Detect which cell encompasses the target text, then output its (X, Y) center coordinate. 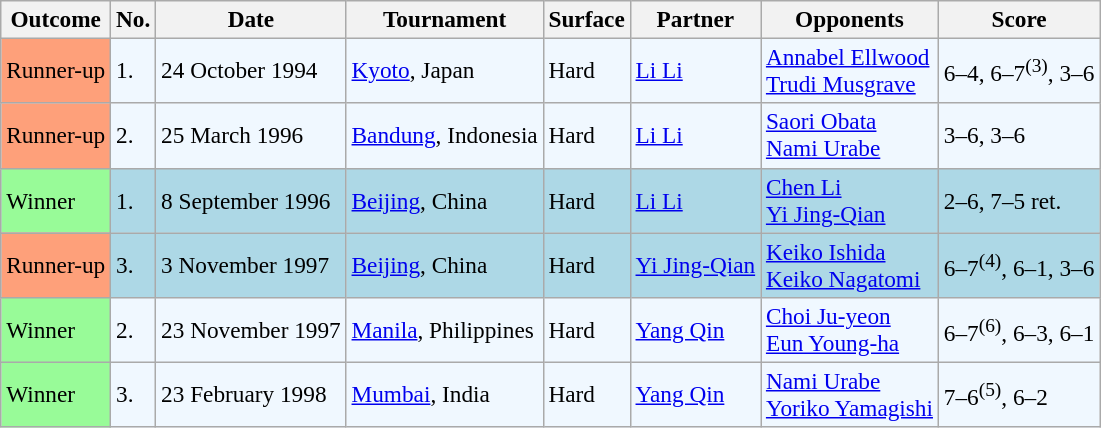
Bandung, Indonesia (444, 136)
Surface (586, 19)
25 March 1996 (251, 136)
Saori Obata Nami Urabe (850, 136)
Outcome (56, 19)
Kyoto, Japan (444, 70)
Score (1018, 19)
6–4, 6–7(3), 3–6 (1018, 70)
Partner (695, 19)
Chen Li Yi Jing-Qian (850, 200)
24 October 1994 (251, 70)
Manila, Philippines (444, 330)
23 February 1998 (251, 394)
3–6, 3–6 (1018, 136)
8 September 1996 (251, 200)
Keiko Ishida Keiko Nagatomi (850, 264)
6–7(4), 6–1, 3–6 (1018, 264)
Choi Ju-yeon Eun Young-ha (850, 330)
Opponents (850, 19)
23 November 1997 (251, 330)
Nami Urabe Yoriko Yamagishi (850, 394)
No. (134, 19)
Annabel Ellwood Trudi Musgrave (850, 70)
6–7(6), 6–3, 6–1 (1018, 330)
Yi Jing-Qian (695, 264)
Mumbai, India (444, 394)
3 November 1997 (251, 264)
2–6, 7–5 ret. (1018, 200)
Date (251, 19)
7–6(5), 6–2 (1018, 394)
Tournament (444, 19)
